Detect which cell encompasses the target text, then output its (X, Y) center coordinate. 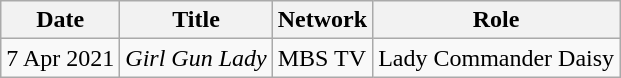
Date (60, 20)
MBS TV (322, 58)
7 Apr 2021 (60, 58)
Role (496, 20)
Network (322, 20)
Lady Commander Daisy (496, 58)
Girl Gun Lady (196, 58)
Title (196, 20)
